Scan for the cell matching the given text and deliver its (x, y) coordinate at center. 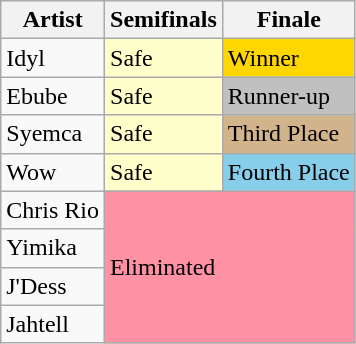
Third Place (288, 134)
Wow (53, 172)
Finale (288, 20)
Artist (53, 20)
J'Dess (53, 286)
Idyl (53, 58)
Yimika (53, 248)
Jahtell (53, 324)
Syemca (53, 134)
Ebube (53, 96)
Eliminated (230, 267)
Winner (288, 58)
Chris Rio (53, 210)
Fourth Place (288, 172)
Semifinals (164, 20)
Runner-up (288, 96)
